Provide the (X, Y) coordinate of the cell's center where the given text is located.  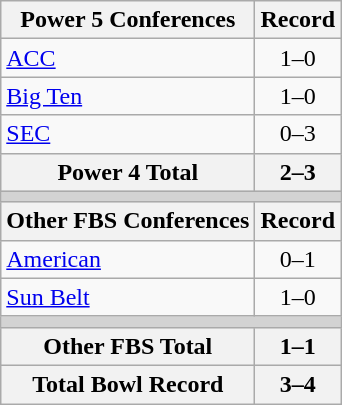
0–1 (298, 259)
Sun Belt (128, 297)
ACC (128, 58)
3–4 (298, 384)
SEC (128, 134)
Power 5 Conferences (128, 20)
Other FBS Total (128, 346)
Other FBS Conferences (128, 221)
2–3 (298, 172)
American (128, 259)
0–3 (298, 134)
1–1 (298, 346)
Big Ten (128, 96)
Total Bowl Record (128, 384)
Power 4 Total (128, 172)
